Output the [X, Y] coordinate of the center of the cell containing the given text.  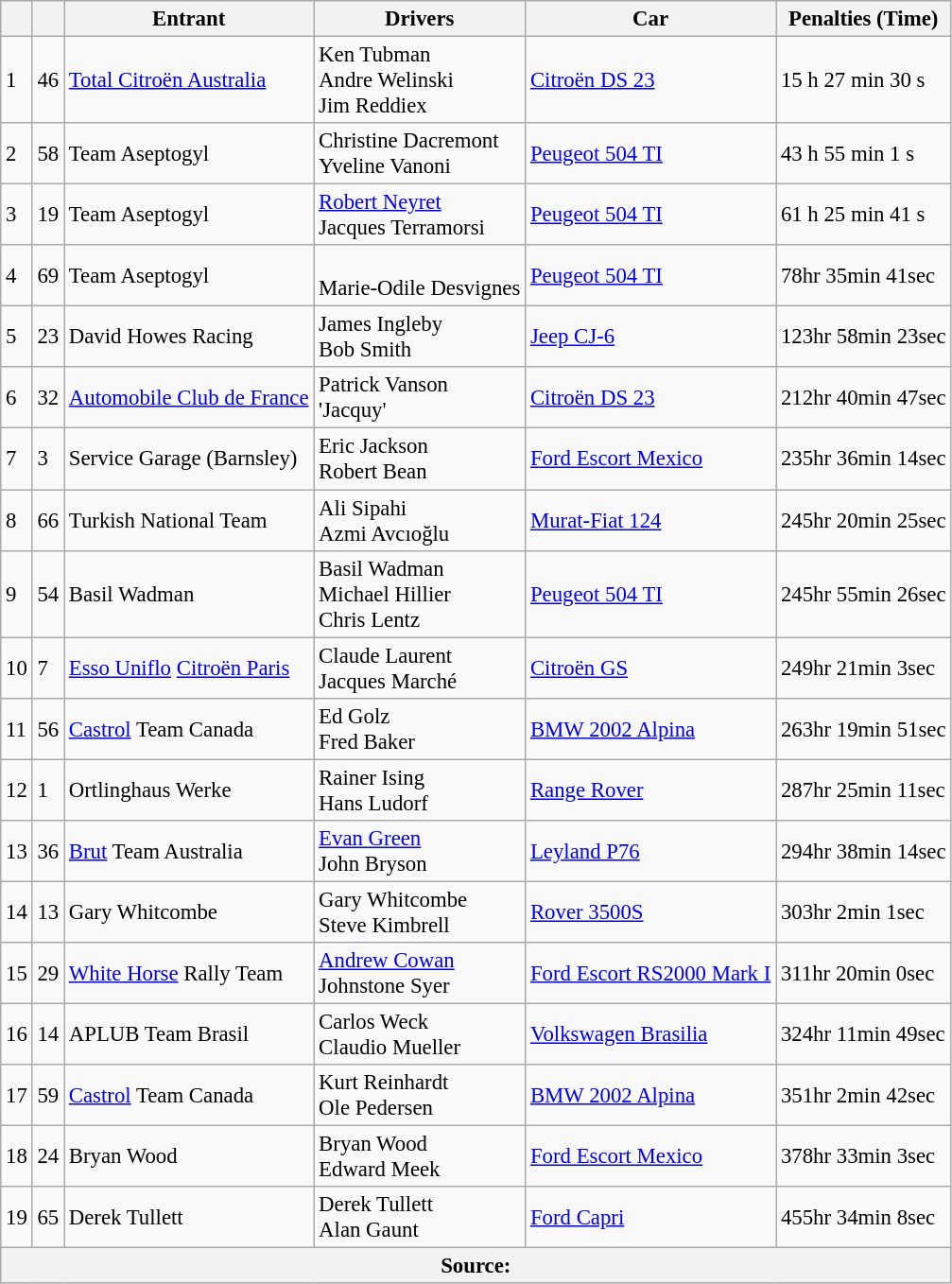
Claude Laurent Jacques Marché [420, 668]
White Horse Rally Team [189, 974]
123hr 58min 23sec [864, 337]
Esso Uniflo Citroën Paris [189, 668]
351hr 2min 42sec [864, 1095]
24 [47, 1157]
69 [47, 276]
59 [47, 1095]
Ed Golz Fred Baker [420, 728]
Rainer Ising Hans Ludorf [420, 790]
Penalties (Time) [864, 19]
56 [47, 728]
Turkish National Team [189, 520]
43 h 55 min 1 s [864, 153]
James Ingleby Bob Smith [420, 337]
9 [17, 594]
245hr 55min 26sec [864, 594]
10 [17, 668]
6 [17, 397]
Carlos Weck Claudio Mueller [420, 1034]
Andrew Cowan Johnstone Syer [420, 974]
54 [47, 594]
Gary Whitcombe Steve Kimbrell [420, 911]
324hr 11min 49sec [864, 1034]
23 [47, 337]
Robert Neyret Jacques Terramorsi [420, 216]
4 [17, 276]
455hr 34min 8sec [864, 1218]
Derek Tullett Alan Gaunt [420, 1218]
378hr 33min 3sec [864, 1157]
11 [17, 728]
294hr 38min 14sec [864, 851]
36 [47, 851]
Ford Escort RS2000 Mark I [650, 974]
303hr 2min 1sec [864, 911]
Ali Sipahi Azmi Avcıoğlu [420, 520]
Marie-Odile Desvignes [420, 276]
5 [17, 337]
65 [47, 1218]
18 [17, 1157]
12 [17, 790]
Ken Tubman Andre Welinski Jim Reddiex [420, 80]
8 [17, 520]
Range Rover [650, 790]
APLUB Team Brasil [189, 1034]
Patrick Vanson 'Jacquy' [420, 397]
Rover 3500S [650, 911]
287hr 25min 11sec [864, 790]
Leyland P76 [650, 851]
Kurt Reinhardt Ole Pedersen [420, 1095]
Basil Wadman Michael Hillier Chris Lentz [420, 594]
Derek Tullett [189, 1218]
66 [47, 520]
Drivers [420, 19]
2 [17, 153]
245hr 20min 25sec [864, 520]
Service Garage (Barnsley) [189, 460]
15 [17, 974]
Basil Wadman [189, 594]
32 [47, 397]
263hr 19min 51sec [864, 728]
Automobile Club de France [189, 397]
Source: [476, 1266]
78hr 35min 41sec [864, 276]
311hr 20min 0sec [864, 974]
Brut Team Australia [189, 851]
Volkswagen Brasilia [650, 1034]
46 [47, 80]
16 [17, 1034]
Evan Green John Bryson [420, 851]
Bryan Wood Edward Meek [420, 1157]
Total Citroën Australia [189, 80]
Gary Whitcombe [189, 911]
235hr 36min 14sec [864, 460]
61 h 25 min 41 s [864, 216]
17 [17, 1095]
Car [650, 19]
Bryan Wood [189, 1157]
249hr 21min 3sec [864, 668]
Jeep CJ-6 [650, 337]
Entrant [189, 19]
Citroën GS [650, 668]
15 h 27 min 30 s [864, 80]
Ortlinghaus Werke [189, 790]
Ford Capri [650, 1218]
Eric Jackson Robert Bean [420, 460]
David Howes Racing [189, 337]
212hr 40min 47sec [864, 397]
58 [47, 153]
29 [47, 974]
Murat-Fiat 124 [650, 520]
Christine Dacremont Yveline Vanoni [420, 153]
